Output the (X, Y) coordinate of the center of the cell containing the given text.  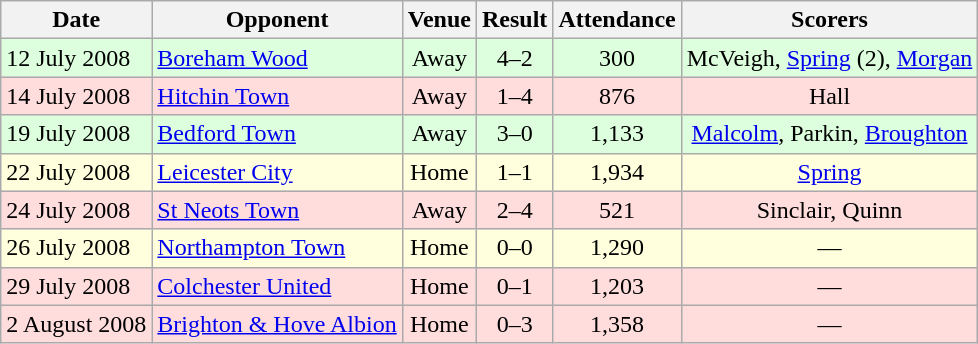
1–4 (514, 96)
Leicester City (277, 172)
Malcolm, Parkin, Broughton (830, 134)
Brighton & Hove Albion (277, 324)
Hall (830, 96)
3–0 (514, 134)
2–4 (514, 210)
1,358 (617, 324)
22 July 2008 (76, 172)
0–0 (514, 248)
Opponent (277, 20)
4–2 (514, 58)
0–1 (514, 286)
12 July 2008 (76, 58)
Attendance (617, 20)
26 July 2008 (76, 248)
Sinclair, Quinn (830, 210)
Bedford Town (277, 134)
0–3 (514, 324)
2 August 2008 (76, 324)
1,133 (617, 134)
Spring (830, 172)
Scorers (830, 20)
29 July 2008 (76, 286)
1,290 (617, 248)
St Neots Town (277, 210)
521 (617, 210)
Northampton Town (277, 248)
Hitchin Town (277, 96)
Result (514, 20)
1–1 (514, 172)
24 July 2008 (76, 210)
300 (617, 58)
Colchester United (277, 286)
876 (617, 96)
Venue (439, 20)
1,934 (617, 172)
19 July 2008 (76, 134)
Date (76, 20)
14 July 2008 (76, 96)
Boreham Wood (277, 58)
1,203 (617, 286)
McVeigh, Spring (2), Morgan (830, 58)
